Scan for the cell matching the given text and deliver its (x, y) coordinate at center. 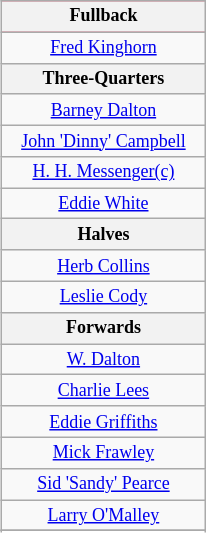
Charlie Lees (104, 390)
Fred Kinghorn (104, 48)
Leslie Cody (104, 296)
Mick Frawley (104, 452)
Three-Quarters (104, 78)
Barney Dalton (104, 110)
Halves (104, 234)
Forwards (104, 328)
Sid 'Sandy' Pearce (104, 484)
Eddie White (104, 204)
H. H. Messenger(c) (104, 172)
Eddie Griffiths (104, 422)
W. Dalton (104, 360)
Larry O'Malley (104, 516)
Fullback (104, 16)
John 'Dinny' Campbell (104, 140)
Herb Collins (104, 266)
